Determine the (X, Y) coordinate at the center of the cell enclosing the given text.  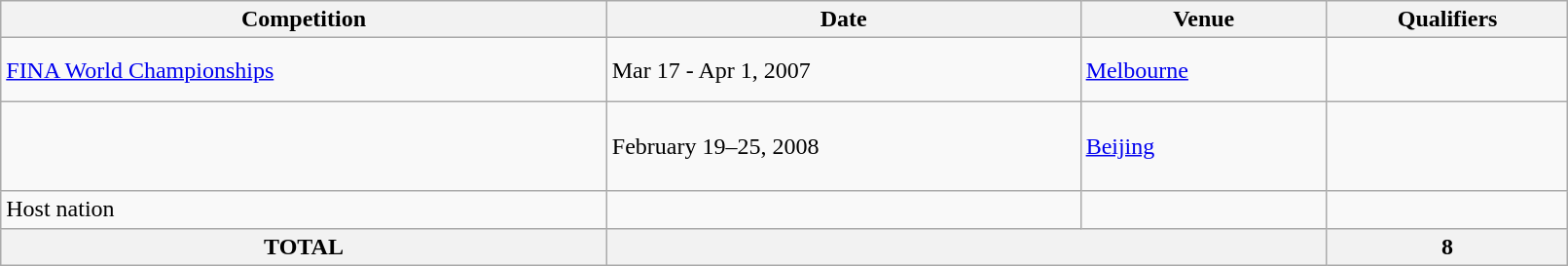
Melbourne (1203, 70)
Competition (304, 19)
Venue (1203, 19)
Beijing (1203, 146)
FINA World Championships (304, 70)
Mar 17 - Apr 1, 2007 (843, 70)
8 (1447, 247)
Qualifiers (1447, 19)
February 19–25, 2008 (843, 146)
Date (843, 19)
TOTAL (304, 247)
Host nation (304, 209)
